Provide the (X, Y) coordinate of the cell's center where the given text is located.  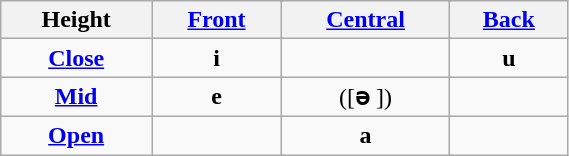
e (217, 97)
Open (76, 135)
Central (365, 20)
a (365, 135)
Close (76, 58)
Mid (76, 97)
Height (76, 20)
Back (509, 20)
([ə ]) (365, 97)
u (509, 58)
i (217, 58)
Front (217, 20)
